From the cell containing the given text, extract its center point as (x, y) coordinate. 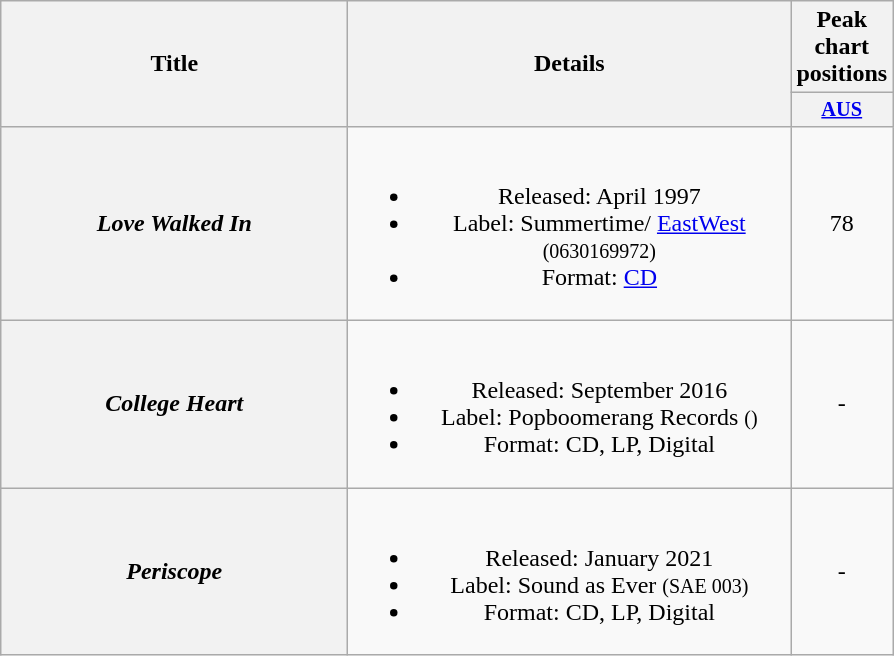
College Heart (174, 404)
Released: September 2016Label: Popboomerang Records ()Format: CD, LP, Digital (570, 404)
Peak chart positions (842, 47)
Released: January 2021Label: Sound as Ever (SAE 003)Format: CD, LP, Digital (570, 572)
AUS (842, 110)
Periscope (174, 572)
Released: April 1997Label: Summertime/ EastWest (0630169972)Format: CD (570, 223)
Title (174, 64)
Love Walked In (174, 223)
78 (842, 223)
Details (570, 64)
